Provide the (X, Y) coordinate of the cell's center where the given text is located.  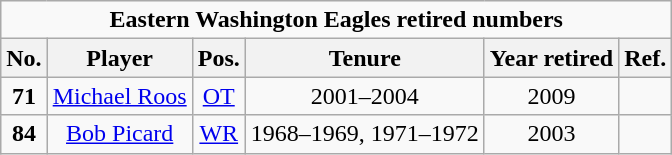
Eastern Washington Eagles retired numbers (336, 20)
Player (120, 58)
84 (24, 134)
1968–1969, 1971–1972 (364, 134)
OT (218, 96)
71 (24, 96)
2001–2004 (364, 96)
Ref. (646, 58)
2003 (551, 134)
No. (24, 58)
Tenure (364, 58)
Michael Roos (120, 96)
Year retired (551, 58)
Bob Picard (120, 134)
Pos. (218, 58)
2009 (551, 96)
WR (218, 134)
